Return [X, Y] of the center of cell containing provided text 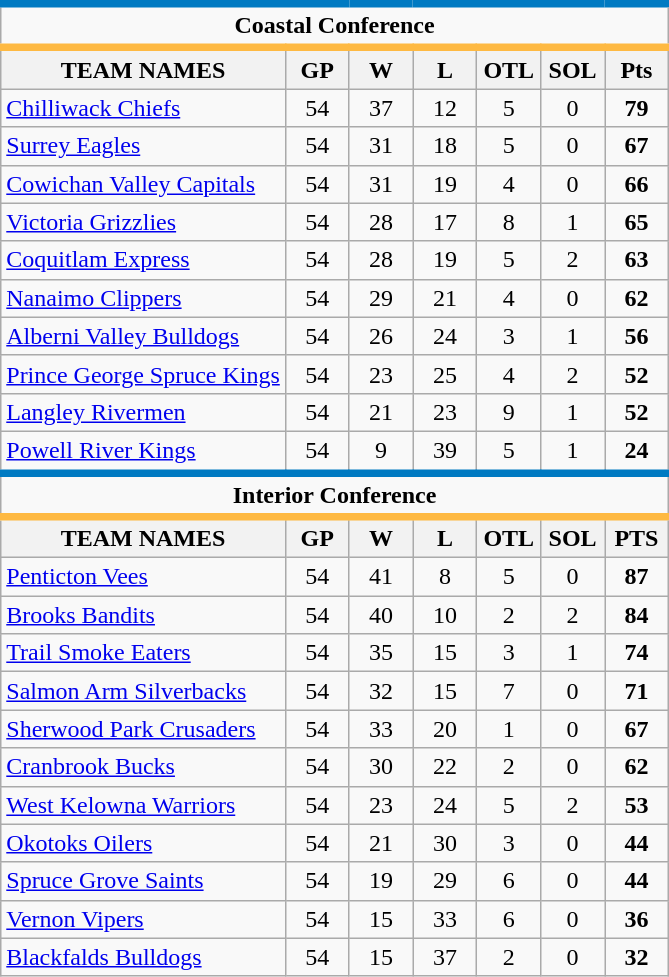
40 [381, 615]
Sherwood Park Crusaders [144, 729]
87 [637, 577]
63 [637, 260]
Chilliwack Chiefs [144, 108]
Cranbrook Bucks [144, 767]
Brooks Bandits [144, 615]
35 [381, 653]
Coquitlam Express [144, 260]
53 [637, 805]
Blackfalds Bulldogs [144, 957]
25 [445, 374]
10 [445, 615]
Trail Smoke Eaters [144, 653]
12 [445, 108]
22 [445, 767]
Spruce Grove Saints [144, 881]
71 [637, 691]
74 [637, 653]
West Kelowna Warriors [144, 805]
Salmon Arm Silverbacks [144, 691]
Coastal Conference [335, 26]
Penticton Vees [144, 577]
36 [637, 919]
84 [637, 615]
Nanaimo Clippers [144, 298]
66 [637, 184]
65 [637, 222]
Powell River Kings [144, 452]
Surrey Eagles [144, 146]
Interior Conference [335, 494]
20 [445, 729]
Vernon Vipers [144, 919]
39 [445, 452]
41 [381, 577]
26 [381, 336]
PTS [637, 538]
Alberni Valley Bulldogs [144, 336]
Prince George Spruce Kings [144, 374]
Cowichan Valley Capitals [144, 184]
Langley Rivermen [144, 412]
Victoria Grizzlies [144, 222]
18 [445, 146]
17 [445, 222]
79 [637, 108]
56 [637, 336]
Pts [637, 68]
Okotoks Oilers [144, 843]
7 [509, 691]
